Scan for the cell matching the given text and deliver its [x, y] coordinate at center. 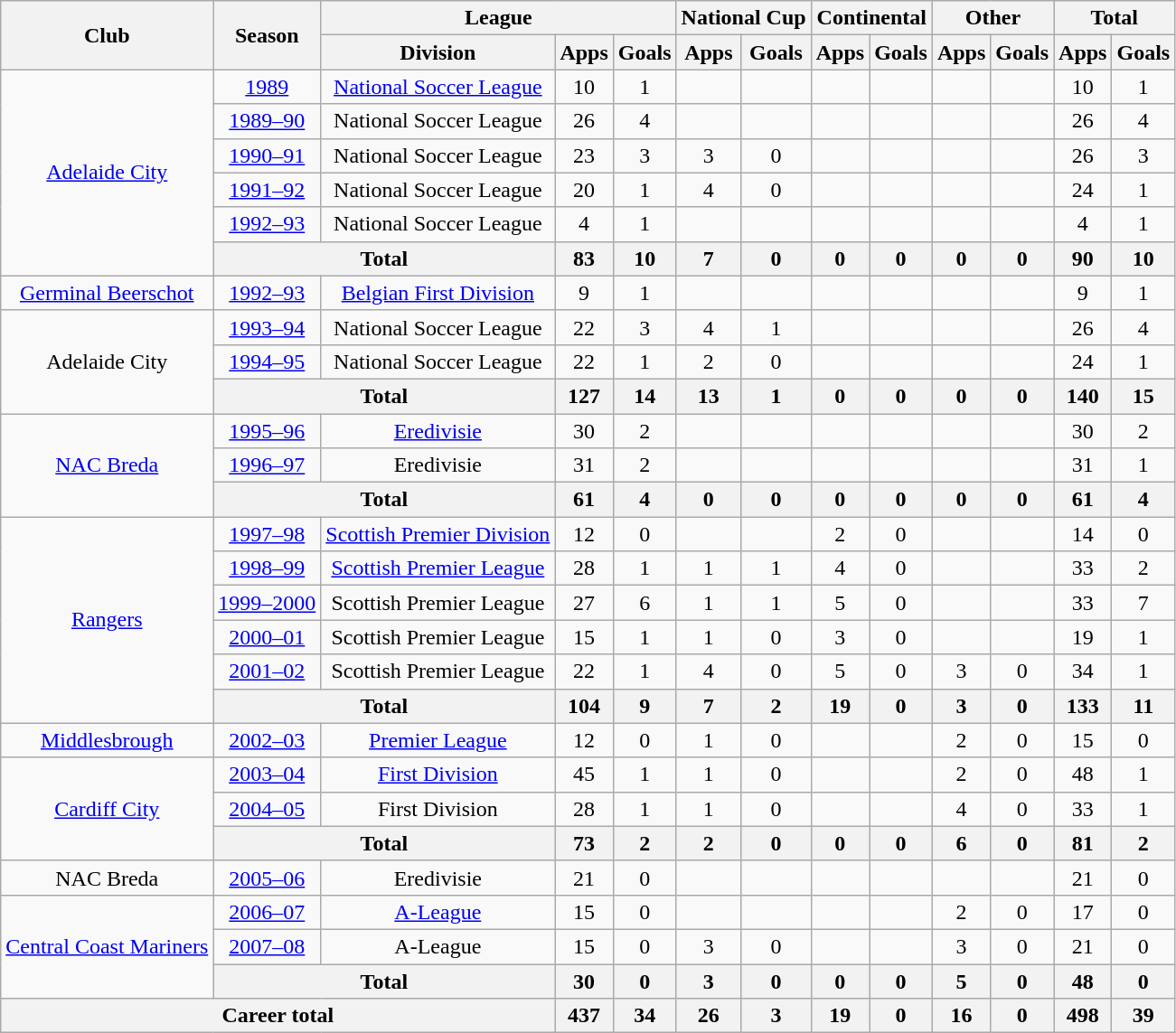
Premier League [437, 740]
Career total [278, 1016]
2007–08 [268, 946]
Belgian First Division [437, 293]
83 [584, 258]
2002–03 [268, 740]
1994–95 [268, 362]
45 [584, 775]
Club [107, 35]
73 [584, 843]
Season [268, 35]
498 [1083, 1016]
13 [709, 396]
Cardiff City [107, 809]
1995–96 [268, 431]
1993–94 [268, 327]
1991–92 [268, 190]
1989 [268, 87]
104 [584, 706]
Other [993, 18]
Continental [871, 18]
81 [1083, 843]
2004–05 [268, 809]
Central Coast Mariners [107, 946]
2000–01 [268, 637]
2001–02 [268, 671]
39 [1143, 1016]
Middlesbrough [107, 740]
27 [584, 603]
437 [584, 1016]
140 [1083, 396]
23 [584, 155]
Scottish Premier Division [437, 534]
1999–2000 [268, 603]
127 [584, 396]
1989–90 [268, 121]
2006–07 [268, 912]
133 [1083, 706]
1998–99 [268, 568]
Division [437, 52]
League [499, 18]
Germinal Beerschot [107, 293]
National Cup [743, 18]
20 [584, 190]
2005–06 [268, 878]
1996–97 [268, 465]
11 [1143, 706]
Rangers [107, 620]
16 [961, 1016]
1990–91 [268, 155]
90 [1083, 258]
17 [1083, 912]
1997–98 [268, 534]
2003–04 [268, 775]
